Locate the cell with the specified text and output its [x, y] center coordinate. 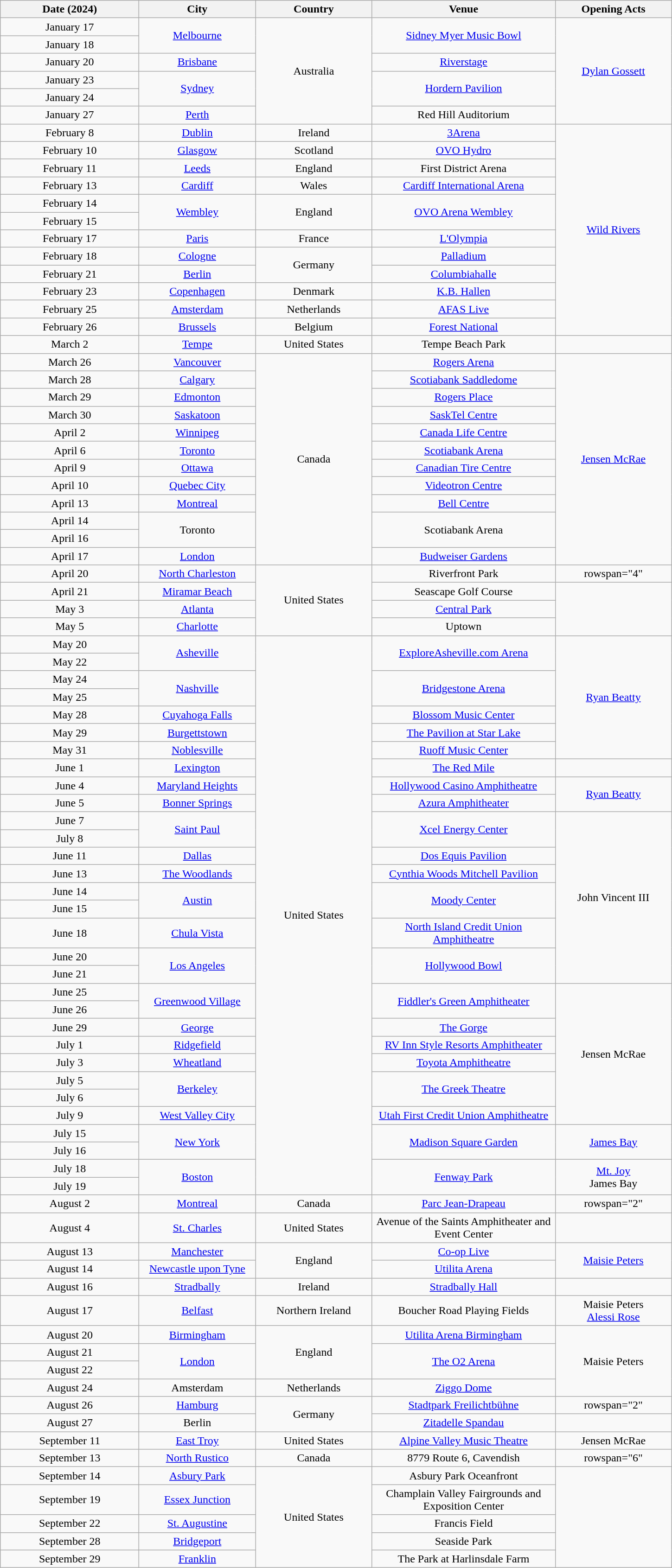
The O2 Arena [464, 1361]
Scotiabank Saddledome [464, 380]
Maisie PetersAlessi Rose [613, 1311]
North Rustico [198, 1458]
Rogers Arena [464, 362]
The Red Mile [464, 768]
Hollywood Casino Amphitheatre [464, 786]
June 15 [70, 909]
July 9 [70, 1116]
Xcel Energy Center [464, 830]
July 19 [70, 1186]
Sydney [198, 89]
Dallas [198, 856]
February 18 [70, 256]
March 26 [70, 362]
Utilita Arena Birmingham [464, 1334]
Denmark [314, 292]
March 29 [70, 397]
June 13 [70, 874]
January 18 [70, 44]
Asbury Park Oceanfront [464, 1476]
May 31 [70, 750]
Stradbally Hall [464, 1287]
Seascape Golf Course [464, 591]
February 15 [70, 221]
OVO Hydro [464, 150]
rowspan="6" [613, 1458]
August 14 [70, 1269]
Belgium [314, 327]
St. Augustine [198, 1524]
April 2 [70, 432]
July 5 [70, 1080]
Opening Acts [613, 9]
August 22 [70, 1370]
June 26 [70, 1009]
January 24 [70, 97]
February 8 [70, 133]
April 9 [70, 468]
Glasgow [198, 150]
Moody Center [464, 900]
Videotron Centre [464, 485]
August 16 [70, 1287]
August 20 [70, 1334]
Lexington [198, 768]
July 6 [70, 1098]
Wembley [198, 212]
Melbourne [198, 36]
Azura Amphitheater [464, 803]
3Arena [464, 133]
John Vincent III [613, 898]
OVO Arena Wembley [464, 212]
Country [314, 9]
Stadtpark Freilichtbühne [464, 1405]
June 18 [70, 933]
April 20 [70, 574]
Date (2024) [70, 9]
Blossom Music Center [464, 715]
Ridgefield [198, 1045]
Dos Equis Pavilion [464, 856]
Birmingham [198, 1334]
July 16 [70, 1151]
September 22 [70, 1524]
The Park at Harlinsdale Farm [464, 1559]
June 20 [70, 957]
May 24 [70, 679]
August 21 [70, 1352]
May 25 [70, 697]
Utah First Credit Union Amphitheatre [464, 1116]
Central Park [464, 609]
February 10 [70, 150]
Sidney Myer Music Bowl [464, 36]
June 11 [70, 856]
Edmonton [198, 397]
Winnipeg [198, 432]
April 6 [70, 450]
Nashville [198, 688]
Australia [314, 71]
Riverfront Park [464, 574]
Hollywood Bowl [464, 965]
ExploreAsheville.com Arena [464, 653]
Leeds [198, 168]
January 17 [70, 27]
September 19 [70, 1500]
January 20 [70, 62]
K.B. Hallen [464, 292]
Hamburg [198, 1405]
April 21 [70, 591]
Perth [198, 115]
Cuyahoga Falls [198, 715]
Ottawa [198, 468]
Paris [198, 239]
Stradbally [198, 1287]
Toyota Amphitheatre [464, 1062]
May 28 [70, 715]
Wales [314, 185]
Brussels [198, 327]
Fenway Park [464, 1177]
Chula Vista [198, 933]
February 17 [70, 239]
August 24 [70, 1387]
Parc Jean-Drapeau [464, 1204]
SaskTel Centre [464, 415]
rowspan="4" [613, 574]
Cardiff [198, 185]
New York [198, 1142]
Burgettstown [198, 732]
The Woodlands [198, 874]
Riverstage [464, 62]
Asbury Park [198, 1476]
George [198, 1027]
September 11 [70, 1441]
Bridgestone Arena [464, 688]
June 29 [70, 1027]
Bridgeport [198, 1541]
Franklin [198, 1559]
Fiddler's Green Amphitheater [464, 1001]
Utilita Arena [464, 1269]
June 1 [70, 768]
The Greek Theatre [464, 1089]
North Charleston [198, 574]
Venue [464, 9]
Quebec City [198, 485]
August 13 [70, 1251]
Atlanta [198, 609]
City [198, 9]
Brisbane [198, 62]
Wild Rivers [613, 230]
Boucher Road Playing Fields [464, 1311]
North Island Credit Union Amphitheatre [464, 933]
June 14 [70, 891]
Avenue of the Saints Amphitheater and Event Center [464, 1227]
Wheatland [198, 1062]
February 14 [70, 203]
France [314, 239]
Budweiser Gardens [464, 556]
8779 Route 6, Cavendish [464, 1458]
March 28 [70, 380]
Berkeley [198, 1089]
July 3 [70, 1062]
February 25 [70, 309]
Miramar Beach [198, 591]
July 8 [70, 838]
January 27 [70, 115]
Dylan Gossett [613, 71]
Ziggo Dome [464, 1387]
AFAS Live [464, 309]
Belfast [198, 1311]
May 3 [70, 609]
Columbiahalle [464, 274]
June 21 [70, 974]
June 25 [70, 992]
September 13 [70, 1458]
RV Inn Style Resorts Amphitheater [464, 1045]
Saint Paul [198, 830]
Saskatoon [198, 415]
Bonner Springs [198, 803]
Manchester [198, 1251]
Copenhagen [198, 292]
Alpine Valley Music Theatre [464, 1441]
Forest National [464, 327]
Tempe Beach Park [464, 344]
Cardiff International Arena [464, 185]
Red Hill Auditorium [464, 115]
Northern Ireland [314, 1311]
L'Olympia [464, 239]
Austin [198, 900]
Palladium [464, 256]
April 14 [70, 521]
February 23 [70, 292]
Cynthia Woods Mitchell Pavilion [464, 874]
August 2 [70, 1204]
April 16 [70, 539]
May 5 [70, 627]
September 14 [70, 1476]
April 17 [70, 556]
June 5 [70, 803]
St. Charles [198, 1227]
Seaside Park [464, 1541]
Dublin [198, 133]
May 29 [70, 732]
The Pavilion at Star Lake [464, 732]
Noblesville [198, 750]
February 11 [70, 168]
East Troy [198, 1441]
March 2 [70, 344]
Zitadelle Spandau [464, 1423]
August 4 [70, 1227]
Ruoff Music Center [464, 750]
Madison Square Garden [464, 1142]
Los Angeles [198, 965]
Uptown [464, 627]
Hordern Pavilion [464, 89]
Scotland [314, 150]
Boston [198, 1177]
June 4 [70, 786]
July 1 [70, 1045]
Charlotte [198, 627]
August 26 [70, 1405]
Calgary [198, 380]
May 22 [70, 662]
James Bay [613, 1142]
Canadian Tire Centre [464, 468]
August 27 [70, 1423]
Rogers Place [464, 397]
June 7 [70, 821]
Tempe [198, 344]
Co-op Live [464, 1251]
Asheville [198, 653]
August 17 [70, 1311]
February 13 [70, 185]
July 15 [70, 1133]
May 20 [70, 644]
September 28 [70, 1541]
Essex Junction [198, 1500]
Francis Field [464, 1524]
Newcastle upon Tyne [198, 1269]
The Gorge [464, 1027]
Canada Life Centre [464, 432]
July 18 [70, 1168]
April 13 [70, 503]
Champlain Valley Fairgrounds and Exposition Center [464, 1500]
West Valley City [198, 1116]
January 23 [70, 80]
February 21 [70, 274]
Greenwood Village [198, 1001]
September 29 [70, 1559]
First District Arena [464, 168]
March 30 [70, 415]
Cologne [198, 256]
Maryland Heights [198, 786]
February 26 [70, 327]
Mt. JoyJames Bay [613, 1177]
Bell Centre [464, 503]
Vancouver [198, 362]
April 10 [70, 485]
